Search for the cell housing the specified text and yield its [x, y] center coordinate. 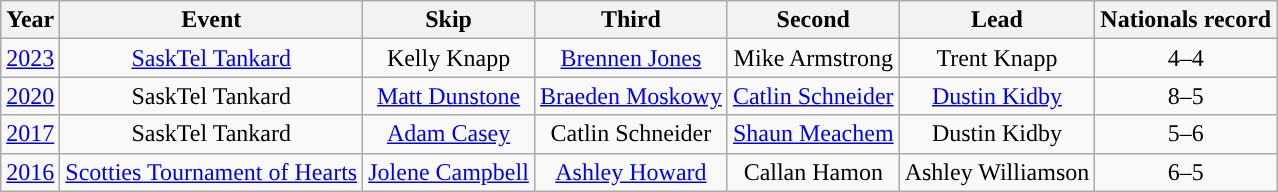
2023 [30, 58]
Ashley Williamson [997, 172]
Shaun Meachem [813, 134]
Brennen Jones [630, 58]
Callan Hamon [813, 172]
Event [212, 20]
Mike Armstrong [813, 58]
2020 [30, 96]
6–5 [1186, 172]
Scotties Tournament of Hearts [212, 172]
Adam Casey [449, 134]
8–5 [1186, 96]
Ashley Howard [630, 172]
Third [630, 20]
Matt Dunstone [449, 96]
Nationals record [1186, 20]
Trent Knapp [997, 58]
4–4 [1186, 58]
Year [30, 20]
5–6 [1186, 134]
2017 [30, 134]
Jolene Campbell [449, 172]
Skip [449, 20]
Lead [997, 20]
Braeden Moskowy [630, 96]
Kelly Knapp [449, 58]
Second [813, 20]
2016 [30, 172]
